Pinpoint the cell where the given text exists, returning its (X, Y) midpoint coordinate. 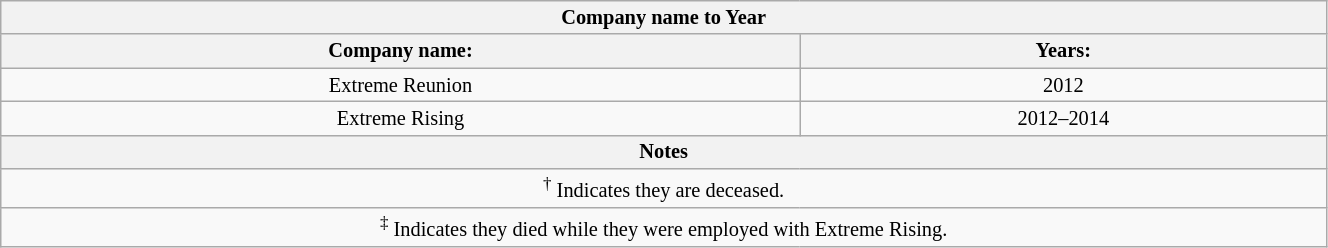
Extreme Rising (400, 118)
‡ Indicates they died while they were employed with Extreme Rising. (664, 228)
2012 (1063, 85)
† Indicates they are deceased. (664, 188)
Years: (1063, 51)
Notes (664, 152)
2012–2014 (1063, 118)
Company name to Year (664, 17)
Extreme Reunion (400, 85)
Company name: (400, 51)
